Identify which cell holds the provided text, then report its (X, Y) central coordinate. 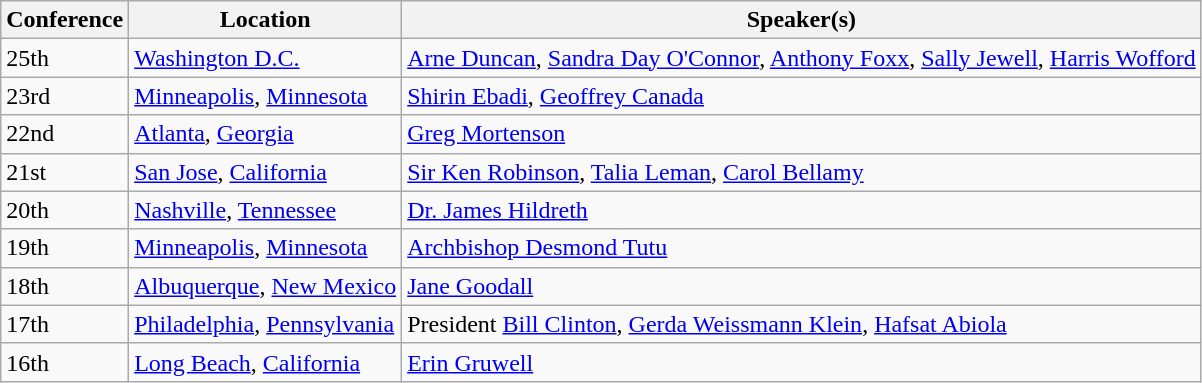
Location (266, 20)
20th (65, 210)
Shirin Ebadi, Geoffrey Canada (802, 96)
22nd (65, 134)
25th (65, 58)
Washington D.C. (266, 58)
Dr. James Hildreth (802, 210)
Philadelphia, Pennsylvania (266, 324)
Sir Ken Robinson, Talia Leman, Carol Bellamy (802, 172)
Archbishop Desmond Tutu (802, 248)
San Jose, California (266, 172)
Arne Duncan, Sandra Day O'Connor, Anthony Foxx, Sally Jewell, Harris Wofford (802, 58)
Jane Goodall (802, 286)
Greg Mortenson (802, 134)
16th (65, 362)
17th (65, 324)
Nashville, Tennessee (266, 210)
19th (65, 248)
21st (65, 172)
Conference (65, 20)
Albuquerque, New Mexico (266, 286)
Speaker(s) (802, 20)
18th (65, 286)
Long Beach, California (266, 362)
23rd (65, 96)
Erin Gruwell (802, 362)
President Bill Clinton, Gerda Weissmann Klein, Hafsat Abiola (802, 324)
Atlanta, Georgia (266, 134)
